Identify which cell holds the provided text, then report its [X, Y] central coordinate. 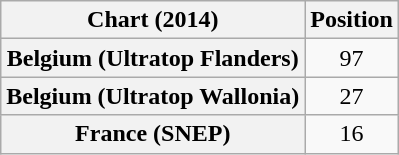
Chart (2014) [153, 20]
Belgium (Ultratop Wallonia) [153, 96]
Belgium (Ultratop Flanders) [153, 58]
27 [352, 96]
France (SNEP) [153, 134]
16 [352, 134]
97 [352, 58]
Position [352, 20]
